Identify which cell holds the provided text, then report its [X, Y] central coordinate. 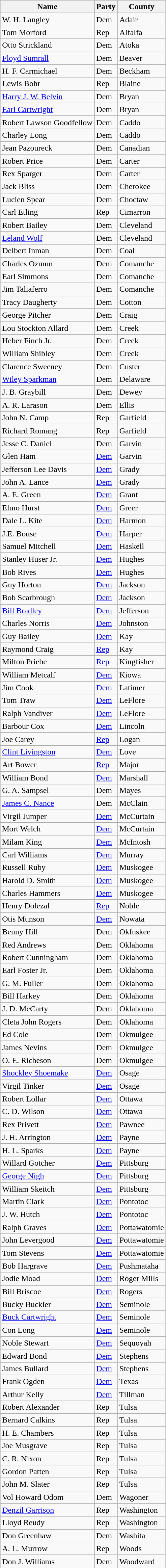
Bill Harkey [47, 996]
Rogers [142, 1292]
C. D. Wilson [47, 1112]
Bob Hargrave [47, 1266]
Virgil Jumper [47, 816]
Greer [142, 508]
Martin Clark [47, 1202]
Heber Finch Jr. [47, 341]
Dale L. Kite [47, 521]
C. R. Nixon [47, 1459]
Pawnee [142, 1124]
Cherokee [142, 187]
Harper [142, 533]
Tom Traw [47, 700]
Cleta John Rogers [47, 1022]
Okfuskee [142, 932]
Shockley Shoemake [47, 1073]
Joe Musgrave [47, 1446]
Ralph Vandiver [47, 713]
W. H. Langley [47, 20]
Adair [142, 20]
Milam King [47, 842]
H. F. Carmichael [47, 71]
Bucky Buckler [47, 1304]
Love [142, 752]
J. B. Graybill [47, 392]
Gordon Patten [47, 1471]
Earl Foster Jr. [47, 970]
Texas [142, 1381]
George Nigh [47, 1176]
Haskell [142, 546]
Tom Stevens [47, 1253]
Beaver [142, 58]
Arthur Kelly [47, 1394]
Delbert Inman [47, 251]
Benny Hill [47, 932]
Lloyd Reudy [47, 1523]
Charles Hammers [47, 893]
Earl Simmons [47, 276]
Craig [142, 315]
Charles Norris [47, 623]
Robert Price [47, 161]
G. A. Sampsel [47, 791]
Robert Lollar [47, 1099]
Latimer [142, 688]
Jefferson [142, 611]
Robert Lawson Goodfellow [47, 122]
Grant [142, 495]
H. E. Chambers [47, 1433]
Lucien Spear [47, 200]
Alfalfa [142, 32]
Sequoyah [142, 1343]
Name [47, 7]
Clarence Sweeney [47, 366]
Marshall [142, 777]
Wiley Sparkman [47, 379]
Jodie Moad [47, 1279]
Art Bower [47, 765]
J. H. Arrington [47, 1137]
J. D. McCarty [47, 1009]
Mayes [142, 791]
Noble Stewart [47, 1343]
Frank Ogden [47, 1381]
Henry Dolezal [47, 906]
Delaware [142, 379]
Bill Bradley [47, 611]
Denzil Garrison [47, 1510]
Don Greenhaw [47, 1536]
Tillman [142, 1394]
H. L. Sparks [47, 1150]
Choctaw [142, 200]
Earl Cartwright [47, 109]
Con Long [47, 1330]
Beckham [142, 71]
Wagoner [142, 1497]
McIntosh [142, 842]
Ellis [142, 405]
Woods [142, 1548]
Bob Scarbrough [47, 598]
County [142, 7]
Guy Horton [47, 585]
Floyd Sumrall [47, 58]
Bill Briscoe [47, 1292]
Cimarron [142, 212]
John A. Lance [47, 482]
Woodward [142, 1561]
Milton Priebe [47, 662]
Carl Etling [47, 212]
O. E. Richeson [47, 1060]
John M. Slater [47, 1484]
Mort Welch [47, 829]
Logan [142, 739]
William Bond [47, 777]
Vol Howard Odom [47, 1497]
Russell Ruby [47, 868]
George Pitcher [47, 315]
Leland Wolf [47, 238]
Kingfisher [142, 662]
Robert Cunningham [47, 957]
Lewis Bohr [47, 84]
John N. Camp [47, 418]
Rex Sparger [47, 174]
Pushmataha [142, 1266]
Guy Bailey [47, 636]
Coal [142, 251]
John Levergood [47, 1240]
Major [142, 765]
Blaine [142, 84]
Roger Mills [142, 1279]
Jack Bliss [47, 187]
Nowata [142, 919]
Robert Alexander [47, 1407]
Rex Privett [47, 1124]
Otis Munson [47, 919]
William Skeitch [47, 1189]
Noble [142, 906]
Richard Romang [47, 431]
Raymond Craig [47, 649]
Jesse C. Daniel [47, 444]
Harold D. Smith [47, 880]
Glen Ham [47, 456]
Red Andrews [47, 945]
Party [106, 7]
Cotton [142, 302]
A. L. Murrow [47, 1548]
Samuel Mitchell [47, 546]
Tom Morford [47, 32]
Jefferson Lee Davis [47, 469]
Dewey [142, 392]
Bernard Calkins [47, 1420]
A. R. Larason [47, 405]
Elmo Hurst [47, 508]
Charley Long [47, 135]
Harmon [142, 521]
G. M. Fuller [47, 983]
McClain [142, 803]
Harry J. W. Belvin [47, 97]
Bob Rives [47, 572]
Clint Livingston [47, 752]
William Shibley [47, 353]
Washita [142, 1536]
Charles Ozmun [47, 264]
James C. Nance [47, 803]
William Metcalf [47, 675]
Jim Taliaferro [47, 289]
Don J. Williams [47, 1561]
Otto Strickland [47, 45]
Atoka [142, 45]
Willard Gotcher [47, 1163]
Jean Pazoureck [47, 148]
Joe Carey [47, 739]
Johnston [142, 623]
James Bullard [47, 1368]
A. E. Green [47, 495]
J.E. Bouse [47, 533]
Virgil Tinker [47, 1086]
Kiowa [142, 675]
Ed Cole [47, 1035]
Lincoln [142, 726]
Carl Williams [47, 855]
Jim Cook [47, 688]
Lou Stockton Allard [47, 328]
Stanley Huser Jr. [47, 559]
J. W. Hutch [47, 1215]
Tracy Daugherty [47, 302]
Murray [142, 855]
Custer [142, 366]
James Nevins [47, 1047]
Canadian [142, 148]
Buck Cartwright [47, 1317]
Barbour Cox [47, 726]
Ralph Graves [47, 1227]
Edward Bond [47, 1356]
Robert Bailey [47, 225]
